Capture the cell that displays the provided text and extract its (X, Y) central coordinate. 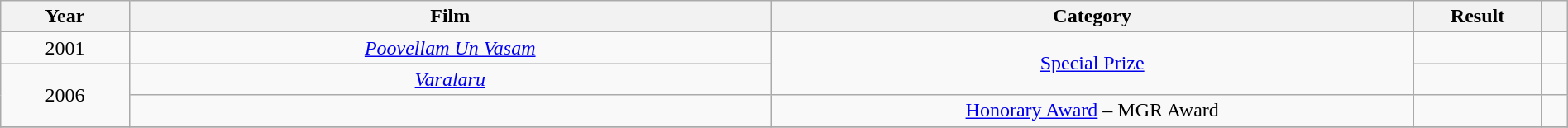
Poovellam Un Vasam (450, 48)
Film (450, 17)
Year (65, 17)
2006 (65, 95)
Category (1092, 17)
2001 (65, 48)
Result (1477, 17)
Honorary Award – MGR Award (1092, 111)
Special Prize (1092, 64)
Varalaru (450, 79)
